Locate the cell with the specified text and output its [x, y] center coordinate. 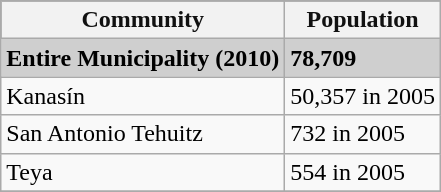
78,709 [363, 58]
732 in 2005 [363, 134]
Population [363, 20]
Community [143, 20]
Kanasín [143, 96]
554 in 2005 [363, 172]
San Antonio Tehuitz [143, 134]
Teya [143, 172]
50,357 in 2005 [363, 96]
Entire Municipality (2010) [143, 58]
